Capture the cell that displays the provided text and extract its (X, Y) central coordinate. 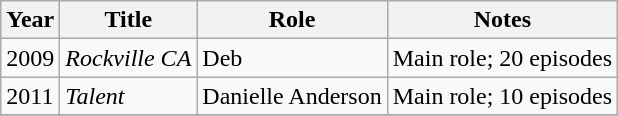
2011 (30, 96)
Title (128, 20)
Year (30, 20)
Danielle Anderson (292, 96)
Deb (292, 58)
Role (292, 20)
Rockville CA (128, 58)
Talent (128, 96)
Main role; 20 episodes (502, 58)
2009 (30, 58)
Notes (502, 20)
Main role; 10 episodes (502, 96)
